Scan for the cell matching the given text and deliver its [x, y] coordinate at center. 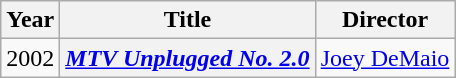
MTV Unplugged No. 2.0 [188, 58]
Joey DeMaio [385, 58]
Year [30, 20]
Director [385, 20]
2002 [30, 58]
Title [188, 20]
